Capture the cell that displays the provided text and extract its [x, y] central coordinate. 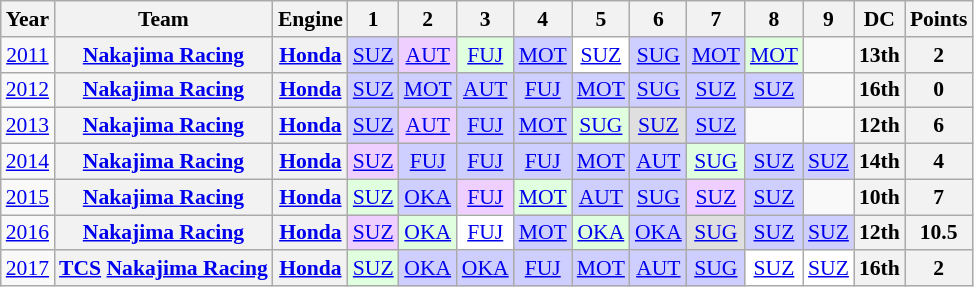
Year [28, 19]
2013 [28, 126]
1 [374, 19]
2014 [28, 162]
TCS Nakajima Racing [164, 269]
0 [939, 90]
3 [486, 19]
2015 [28, 197]
10th [880, 197]
8 [774, 19]
5 [601, 19]
14th [880, 162]
2017 [28, 269]
Engine [310, 19]
DC [880, 19]
2011 [28, 55]
2016 [28, 233]
10.5 [939, 233]
13th [880, 55]
Points [939, 19]
2012 [28, 90]
9 [828, 19]
Team [164, 19]
